Locate the cell with the specified text and output its (X, Y) center coordinate. 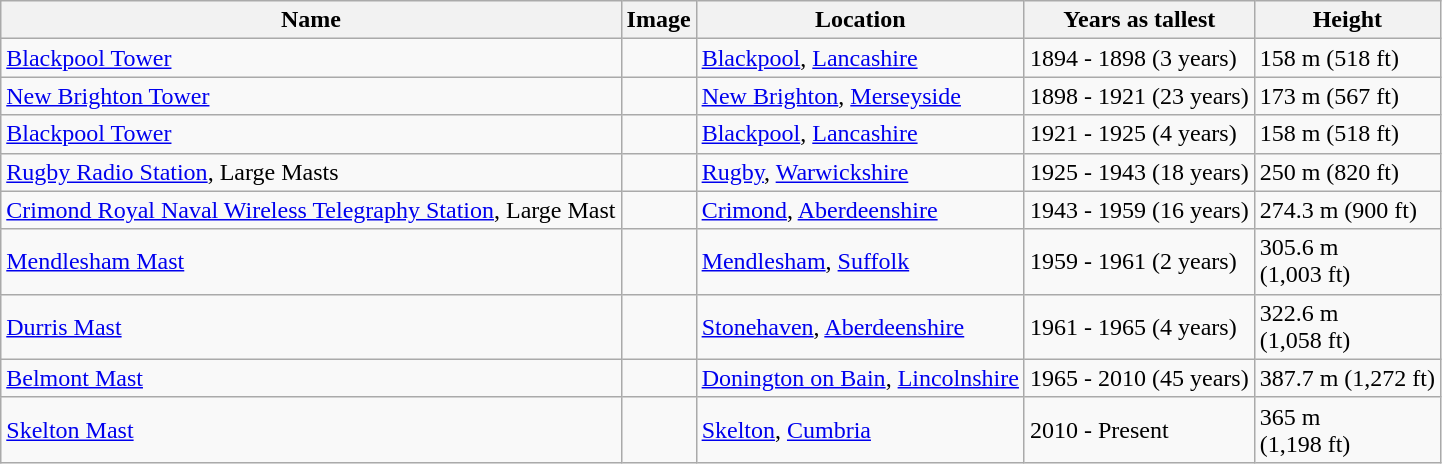
Durris Mast (311, 326)
Crimond Royal Naval Wireless Telegraphy Station, Large Mast (311, 210)
173 m (567 ft) (1347, 96)
322.6 m(1,058 ft) (1347, 326)
1965 - 2010 (45 years) (1139, 378)
Donington on Bain, Lincolnshire (860, 378)
1959 - 1961 (2 years) (1139, 262)
Mendlesham Mast (311, 262)
Image (658, 20)
Height (1347, 20)
New Brighton, Merseyside (860, 96)
387.7 m (1,272 ft) (1347, 378)
250 m (820 ft) (1347, 172)
Skelton, Cumbria (860, 430)
Skelton Mast (311, 430)
1925 - 1943 (18 years) (1139, 172)
Years as tallest (1139, 20)
Rugby Radio Station, Large Masts (311, 172)
Location (860, 20)
274.3 m (900 ft) (1347, 210)
1898 - 1921 (23 years) (1139, 96)
Rugby, Warwickshire (860, 172)
305.6 m(1,003 ft) (1347, 262)
Name (311, 20)
2010 - Present (1139, 430)
New Brighton Tower (311, 96)
1943 - 1959 (16 years) (1139, 210)
Belmont Mast (311, 378)
1921 - 1925 (4 years) (1139, 134)
Stonehaven, Aberdeenshire (860, 326)
1961 - 1965 (4 years) (1139, 326)
Mendlesham, Suffolk (860, 262)
1894 - 1898 (3 years) (1139, 58)
365 m(1,198 ft) (1347, 430)
Crimond, Aberdeenshire (860, 210)
